Identify which cell holds the provided text, then report its [X, Y] central coordinate. 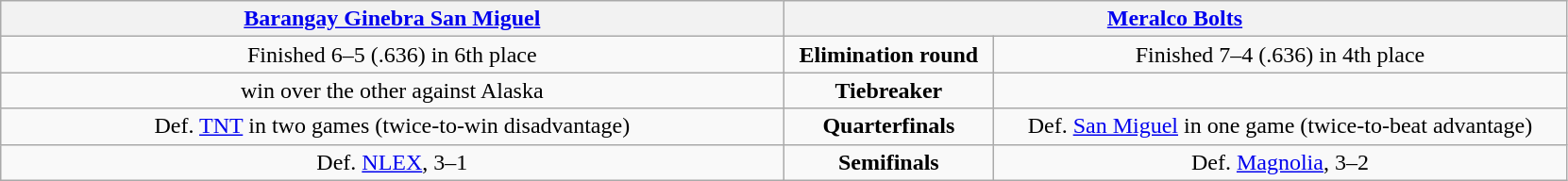
Def. Magnolia, 3–2 [1280, 162]
Def. TNT in two games (twice-to-win disadvantage) [393, 126]
Finished 7–4 (.636) in 4th place [1280, 55]
win over the other against Alaska [393, 90]
Meralco Bolts [1174, 19]
Def. San Miguel in one game (twice-to-beat advantage) [1280, 126]
Elimination round [889, 55]
Barangay Ginebra San Miguel [393, 19]
Def. NLEX, 3–1 [393, 162]
Finished 6–5 (.636) in 6th place [393, 55]
Quarterfinals [889, 126]
Semifinals [889, 162]
Tiebreaker [889, 90]
